For the text-containing cell, return its midpoint in [X, Y] coordinate format. 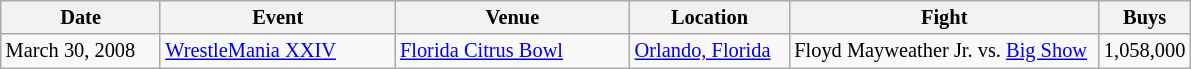
Floyd Mayweather Jr. vs. Big Show [944, 51]
Location [710, 17]
Event [278, 17]
Fight [944, 17]
Florida Citrus Bowl [512, 51]
1,058,000 [1144, 51]
Buys [1144, 17]
WrestleMania XXIV [278, 51]
Orlando, Florida [710, 51]
Date [81, 17]
March 30, 2008 [81, 51]
Venue [512, 17]
